Pinpoint the cell where the given text exists, returning its (x, y) midpoint coordinate. 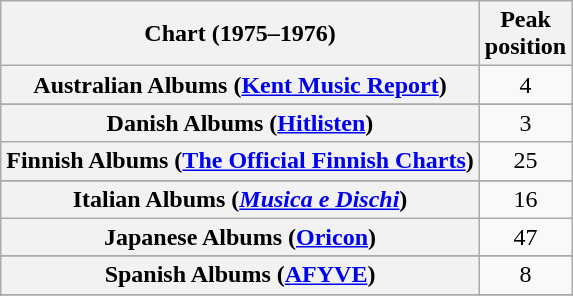
Danish Albums (Hitlisten) (240, 123)
4 (525, 85)
Chart (1975–1976) (240, 34)
Spanish Albums (AFYVE) (240, 275)
Australian Albums (Kent Music Report) (240, 85)
Finnish Albums (The Official Finnish Charts) (240, 161)
3 (525, 123)
Italian Albums (Musica e Dischi) (240, 199)
25 (525, 161)
Japanese Albums (Oricon) (240, 237)
Peakposition (525, 34)
47 (525, 237)
8 (525, 275)
16 (525, 199)
